Find where the given text appears and provide that cell's center as (X, Y) coordinate. 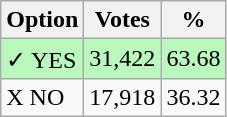
63.68 (194, 59)
Option (42, 20)
✓ YES (42, 59)
Votes (122, 20)
% (194, 20)
36.32 (194, 97)
X NO (42, 97)
31,422 (122, 59)
17,918 (122, 97)
